Scan for the cell matching the given text and deliver its [X, Y] coordinate at center. 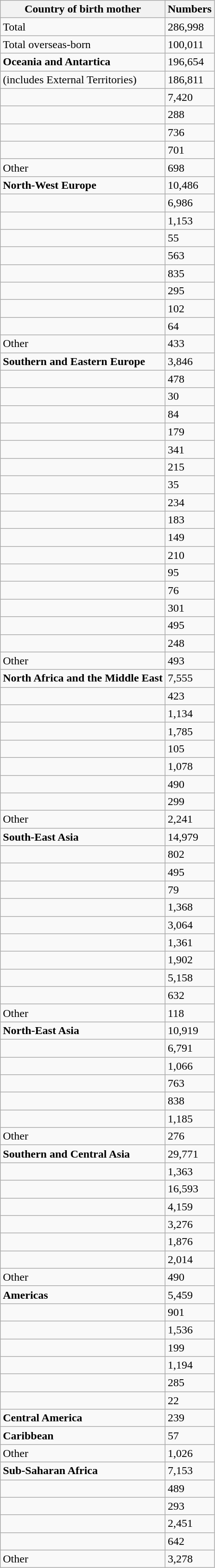
186,811 [190, 80]
285 [190, 1383]
14,979 [190, 837]
838 [190, 1101]
239 [190, 1418]
57 [190, 1436]
1,536 [190, 1330]
276 [190, 1136]
1,785 [190, 731]
7,555 [190, 678]
288 [190, 115]
478 [190, 379]
3,064 [190, 925]
29,771 [190, 1154]
95 [190, 573]
35 [190, 484]
22 [190, 1401]
5,459 [190, 1295]
2,241 [190, 819]
105 [190, 749]
210 [190, 555]
1,185 [190, 1119]
835 [190, 273]
1,153 [190, 221]
64 [190, 326]
3,276 [190, 1224]
55 [190, 238]
4,159 [190, 1207]
3,278 [190, 1559]
10,486 [190, 185]
698 [190, 167]
16,593 [190, 1189]
Sub-Saharan Africa [83, 1471]
196,654 [190, 62]
102 [190, 309]
Oceania and Antartica [83, 62]
1,134 [190, 713]
79 [190, 890]
736 [190, 132]
100,011 [190, 44]
1,363 [190, 1171]
6,791 [190, 1048]
84 [190, 414]
Southern and Eastern Europe [83, 361]
489 [190, 1488]
183 [190, 520]
701 [190, 150]
7,420 [190, 97]
North-East Asia [83, 1030]
North-West Europe [83, 185]
Caribbean [83, 1436]
493 [190, 661]
215 [190, 467]
10,919 [190, 1030]
299 [190, 802]
763 [190, 1084]
Numbers [190, 9]
293 [190, 1506]
149 [190, 538]
118 [190, 1013]
286,998 [190, 27]
76 [190, 590]
Southern and Central Asia [83, 1154]
632 [190, 995]
Americas [83, 1295]
Total overseas-born [83, 44]
642 [190, 1541]
South-East Asia [83, 837]
1,368 [190, 907]
1,026 [190, 1453]
295 [190, 291]
Total [83, 27]
30 [190, 397]
2,014 [190, 1259]
1,902 [190, 960]
179 [190, 432]
1,078 [190, 766]
1,194 [190, 1365]
199 [190, 1348]
234 [190, 502]
North Africa and the Middle East [83, 678]
7,153 [190, 1471]
Country of birth mother [83, 9]
1,876 [190, 1242]
248 [190, 643]
1,361 [190, 942]
433 [190, 344]
423 [190, 696]
341 [190, 449]
3,846 [190, 361]
802 [190, 855]
2,451 [190, 1524]
Central America [83, 1418]
5,158 [190, 978]
563 [190, 256]
1,066 [190, 1066]
6,986 [190, 203]
(includes External Territories) [83, 80]
301 [190, 608]
901 [190, 1312]
